Detect which cell encompasses the target text, then output its (X, Y) center coordinate. 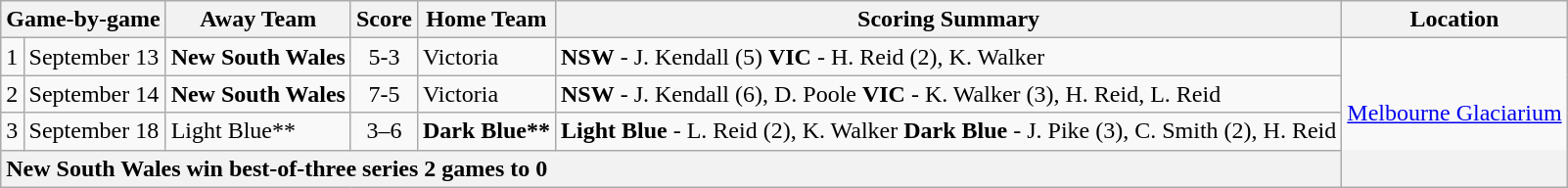
September 14 (94, 94)
NSW - J. Kendall (5) VIC - H. Reid (2), K. Walker (947, 57)
7-5 (384, 94)
3 (12, 131)
Melbourne Glaciarium (1454, 113)
New South Wales win best-of-three series 2 games to 0 (784, 168)
Away Team (258, 20)
NSW - J. Kendall (6), D. Poole VIC - K. Walker (3), H. Reid, L. Reid (947, 94)
September 18 (94, 131)
Home Team (485, 20)
3–6 (384, 131)
2 (12, 94)
1 (12, 57)
Scoring Summary (947, 20)
Game-by-game (83, 20)
Dark Blue** (485, 131)
Light Blue - L. Reid (2), K. Walker Dark Blue - J. Pike (3), C. Smith (2), H. Reid (947, 131)
Score (384, 20)
September 13 (94, 57)
Light Blue** (258, 131)
Location (1454, 20)
5-3 (384, 57)
